Output the [x, y] coordinate of the center of the cell containing the given text.  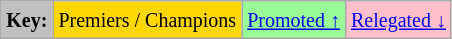
Relegated ↓ [398, 20]
Key: [27, 20]
Premiers / Champions [148, 20]
Promoted ↑ [294, 20]
